Return the (X, Y) coordinate for the center point of the cell that contains the specified text.  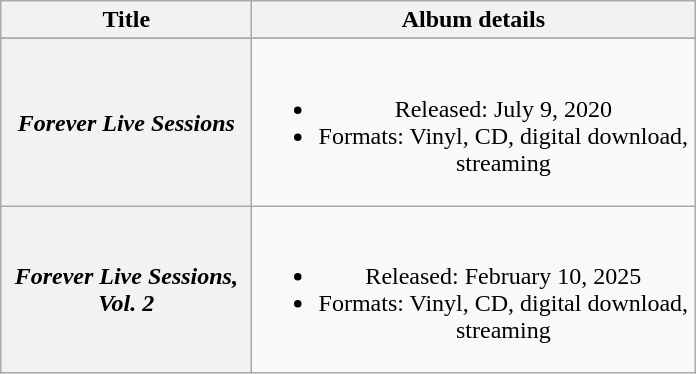
Title (126, 20)
Forever Live Sessions, Vol. 2 (126, 290)
Album details (474, 20)
Released: February 10, 2025Formats: Vinyl, CD, digital download, streaming (474, 290)
Released: July 9, 2020Formats: Vinyl, CD, digital download, streaming (474, 122)
Forever Live Sessions (126, 122)
